For the text-containing cell, return its midpoint in (x, y) coordinate format. 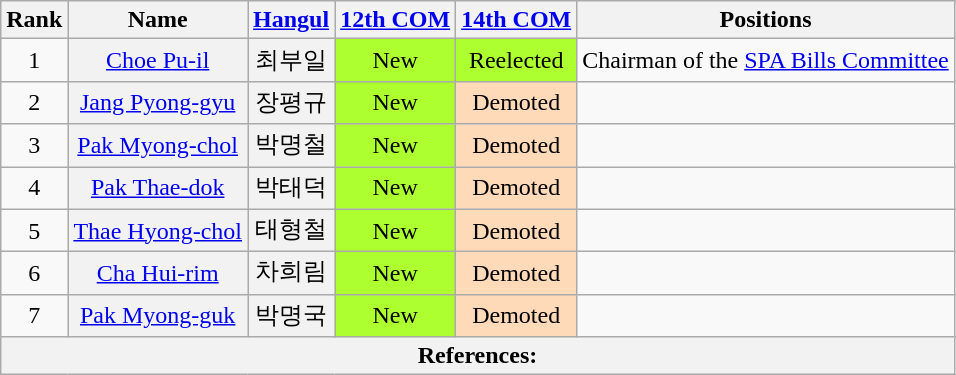
Cha Hui-rim (158, 274)
Pak Thae-dok (158, 188)
5 (34, 230)
Jang Pyong-gyu (158, 102)
12th COM (396, 20)
박명국 (292, 316)
1 (34, 60)
6 (34, 274)
Name (158, 20)
14th COM (516, 20)
Chairman of the SPA Bills Committee (766, 60)
박명철 (292, 146)
Pak Myong-guk (158, 316)
7 (34, 316)
2 (34, 102)
4 (34, 188)
Hangul (292, 20)
Positions (766, 20)
장평규 (292, 102)
Thae Hyong-chol (158, 230)
Reelected (516, 60)
Rank (34, 20)
Choe Pu-il (158, 60)
박태덕 (292, 188)
최부일 (292, 60)
차희림 (292, 274)
Pak Myong-chol (158, 146)
3 (34, 146)
References: (478, 356)
태형철 (292, 230)
